Find where the given text appears and provide that cell's center as [x, y] coordinate. 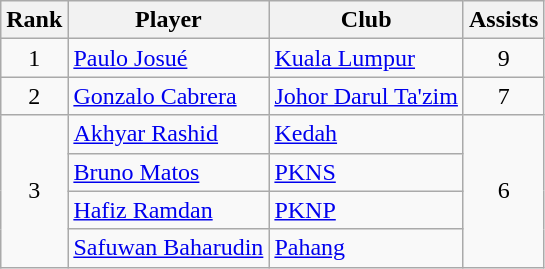
Hafiz Ramdan [168, 210]
1 [34, 58]
Bruno Matos [168, 172]
2 [34, 96]
Kedah [366, 134]
Safuwan Baharudin [168, 248]
Player [168, 20]
PKNP [366, 210]
7 [503, 96]
PKNS [366, 172]
Gonzalo Cabrera [168, 96]
Akhyar Rashid [168, 134]
Johor Darul Ta'zim [366, 96]
Paulo Josué [168, 58]
3 [34, 191]
Kuala Lumpur [366, 58]
Rank [34, 20]
6 [503, 191]
9 [503, 58]
Club [366, 20]
Pahang [366, 248]
Assists [503, 20]
